Identify which cell holds the provided text, then report its (x, y) central coordinate. 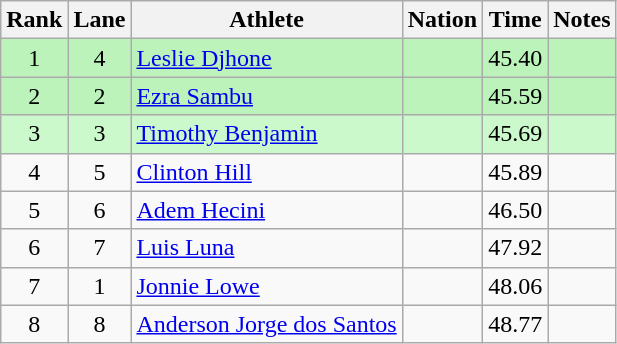
Athlete (266, 20)
Clinton Hill (266, 172)
45.40 (516, 58)
Lane (100, 20)
46.50 (516, 210)
Luis Luna (266, 248)
Timothy Benjamin (266, 134)
Nation (442, 20)
Ezra Sambu (266, 96)
Rank (34, 20)
Leslie Djhone (266, 58)
45.89 (516, 172)
Adem Hecini (266, 210)
48.77 (516, 324)
45.59 (516, 96)
Jonnie Lowe (266, 286)
45.69 (516, 134)
48.06 (516, 286)
Anderson Jorge dos Santos (266, 324)
Notes (582, 20)
Time (516, 20)
47.92 (516, 248)
